Provide the [X, Y] coordinate of the cell's center where the given text is located.  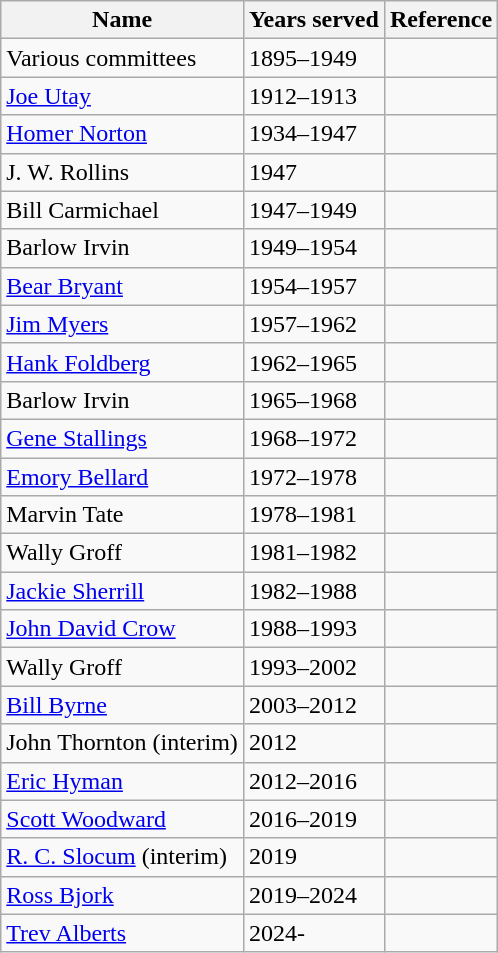
Eric Hyman [122, 781]
J. W. Rollins [122, 172]
1965–1968 [314, 400]
2024- [314, 933]
1982–1988 [314, 591]
Emory Bellard [122, 477]
John Thornton (interim) [122, 743]
2019 [314, 857]
1895–1949 [314, 58]
1962–1965 [314, 362]
1947–1949 [314, 210]
Ross Bjork [122, 895]
2012 [314, 743]
Bear Bryant [122, 286]
Hank Foldberg [122, 362]
1934–1947 [314, 134]
Bill Carmichael [122, 210]
1988–1993 [314, 629]
1981–1982 [314, 553]
Various committees [122, 58]
John David Crow [122, 629]
Years served [314, 20]
Reference [440, 20]
Jackie Sherrill [122, 591]
Gene Stallings [122, 438]
1978–1981 [314, 515]
2016–2019 [314, 819]
2003–2012 [314, 705]
Joe Utay [122, 96]
Trev Alberts [122, 933]
1949–1954 [314, 248]
1993–2002 [314, 667]
2012–2016 [314, 781]
Bill Byrne [122, 705]
1912–1913 [314, 96]
Scott Woodward [122, 819]
1954–1957 [314, 286]
Jim Myers [122, 324]
Name [122, 20]
1972–1978 [314, 477]
1947 [314, 172]
2019–2024 [314, 895]
Homer Norton [122, 134]
Marvin Tate [122, 515]
1957–1962 [314, 324]
1968–1972 [314, 438]
R. C. Slocum (interim) [122, 857]
